Capture the cell that displays the provided text and extract its [x, y] central coordinate. 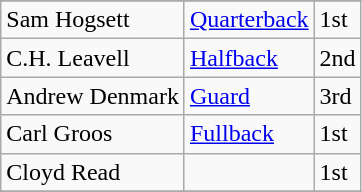
Halfback [249, 58]
2nd [338, 58]
Fullback [249, 134]
C.H. Leavell [93, 58]
Quarterback [249, 20]
Cloyd Read [93, 172]
Sam Hogsett [93, 20]
3rd [338, 96]
Carl Groos [93, 134]
Andrew Denmark [93, 96]
Guard [249, 96]
